Detect which cell encompasses the target text, then output its (x, y) center coordinate. 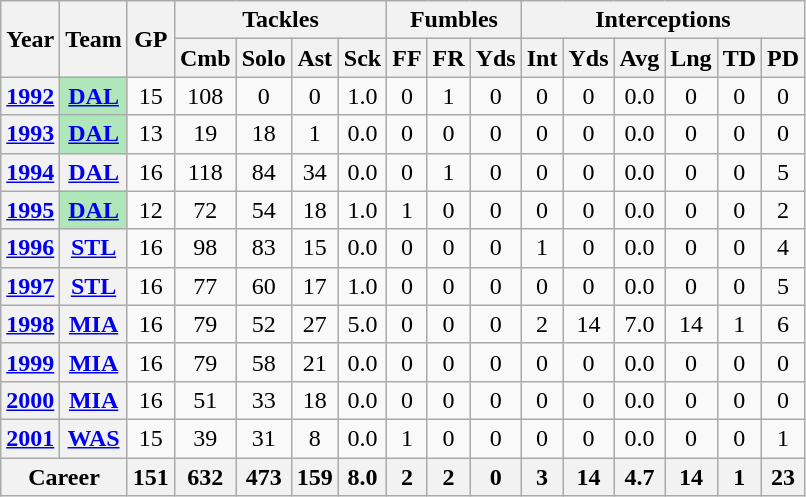
Lng (691, 58)
Cmb (205, 58)
54 (264, 210)
83 (264, 248)
3 (542, 477)
13 (150, 134)
12 (150, 210)
8 (314, 438)
1999 (30, 362)
159 (314, 477)
Ast (314, 58)
Team (94, 39)
17 (314, 286)
PD (784, 58)
Int (542, 58)
33 (264, 400)
Avg (640, 58)
34 (314, 172)
TD (739, 58)
6 (784, 324)
7.0 (640, 324)
58 (264, 362)
77 (205, 286)
1998 (30, 324)
2001 (30, 438)
Sck (362, 58)
1997 (30, 286)
1993 (30, 134)
31 (264, 438)
Tackles (280, 20)
19 (205, 134)
51 (205, 400)
72 (205, 210)
98 (205, 248)
Fumbles (454, 20)
8.0 (362, 477)
21 (314, 362)
118 (205, 172)
108 (205, 96)
FF (407, 58)
1995 (30, 210)
GP (150, 39)
27 (314, 324)
151 (150, 477)
Interceptions (662, 20)
1994 (30, 172)
1996 (30, 248)
1992 (30, 96)
632 (205, 477)
2000 (30, 400)
39 (205, 438)
4.7 (640, 477)
60 (264, 286)
Solo (264, 58)
5.0 (362, 324)
Career (64, 477)
4 (784, 248)
FR (448, 58)
23 (784, 477)
52 (264, 324)
Year (30, 39)
84 (264, 172)
WAS (94, 438)
473 (264, 477)
